Detect which cell encompasses the target text, then output its (X, Y) center coordinate. 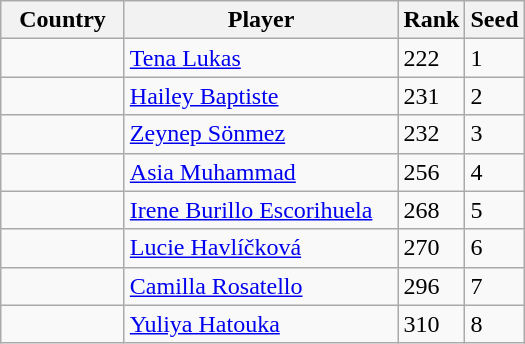
Yuliya Hatouka (261, 324)
256 (432, 172)
Country (63, 20)
296 (432, 286)
Seed (494, 20)
4 (494, 172)
1 (494, 58)
268 (432, 210)
Camilla Rosatello (261, 286)
310 (432, 324)
Player (261, 20)
5 (494, 210)
Tena Lukas (261, 58)
8 (494, 324)
Rank (432, 20)
222 (432, 58)
Asia Muhammad (261, 172)
270 (432, 248)
Zeynep Sönmez (261, 134)
Lucie Havlíčková (261, 248)
Hailey Baptiste (261, 96)
7 (494, 286)
Irene Burillo Escorihuela (261, 210)
231 (432, 96)
6 (494, 248)
2 (494, 96)
3 (494, 134)
232 (432, 134)
